Identify which cell holds the provided text, then report its [x, y] central coordinate. 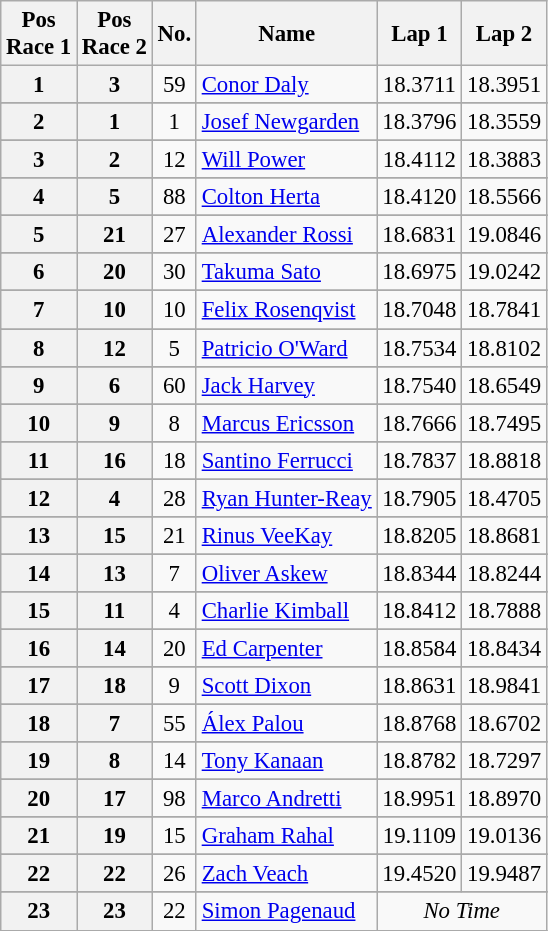
Charlie Kimball [286, 611]
18.7841 [504, 310]
18.7495 [504, 423]
18.8244 [504, 573]
Will Power [286, 160]
18.8970 [504, 799]
55 [174, 724]
18.8768 [420, 724]
Álex Palou [286, 724]
18.7540 [420, 385]
Conor Daly [286, 85]
18.7888 [504, 611]
18.8434 [504, 648]
Santino Ferrucci [286, 460]
Felix Rosenqvist [286, 310]
18.6831 [420, 235]
18.7905 [420, 498]
18.8584 [420, 648]
98 [174, 799]
19.0846 [504, 235]
59 [174, 85]
28 [174, 498]
18.7534 [420, 348]
18.3951 [504, 85]
18.3559 [504, 122]
18.8681 [504, 536]
Rinus VeeKay [286, 536]
Josef Newgarden [286, 122]
Zach Veach [286, 874]
27 [174, 235]
18.4705 [504, 498]
18.8782 [420, 761]
18.3711 [420, 85]
PosRace 2 [114, 34]
18.7297 [504, 761]
Takuma Sato [286, 273]
18.4120 [420, 197]
18.9951 [420, 799]
Lap 1 [420, 34]
30 [174, 273]
18.8344 [420, 573]
18.4112 [420, 160]
Colton Herta [286, 197]
19.1109 [420, 836]
Ed Carpenter [286, 648]
Simon Pagenaud [286, 912]
Marco Andretti [286, 799]
60 [174, 385]
18.7666 [420, 423]
Ryan Hunter-Reay [286, 498]
18.3883 [504, 160]
88 [174, 197]
Lap 2 [504, 34]
Jack Harvey [286, 385]
26 [174, 874]
Marcus Ericsson [286, 423]
Alexander Rossi [286, 235]
18.7837 [420, 460]
19.0136 [504, 836]
Patricio O'Ward [286, 348]
Scott Dixon [286, 686]
Graham Rahal [286, 836]
No Time [462, 912]
19.0242 [504, 273]
No. [174, 34]
Name [286, 34]
18.5566 [504, 197]
18.6702 [504, 724]
18.3796 [420, 122]
18.6975 [420, 273]
18.8412 [420, 611]
18.8818 [504, 460]
Oliver Askew [286, 573]
18.7048 [420, 310]
19.9487 [504, 874]
Tony Kanaan [286, 761]
PosRace 1 [39, 34]
18.8205 [420, 536]
18.8631 [420, 686]
18.8102 [504, 348]
18.9841 [504, 686]
18.6549 [504, 385]
19.4520 [420, 874]
